Scan for the cell matching the given text and deliver its [x, y] coordinate at center. 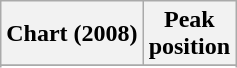
Peakposition [189, 34]
Chart (2008) [72, 34]
